From the cell containing the given text, extract its center point as [x, y] coordinate. 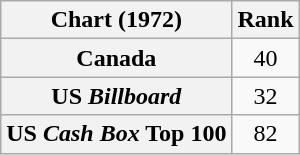
Rank [266, 20]
40 [266, 58]
32 [266, 96]
US Cash Box Top 100 [116, 134]
82 [266, 134]
Canada [116, 58]
US Billboard [116, 96]
Chart (1972) [116, 20]
